Output the (x, y) coordinate of the center of the cell containing the given text.  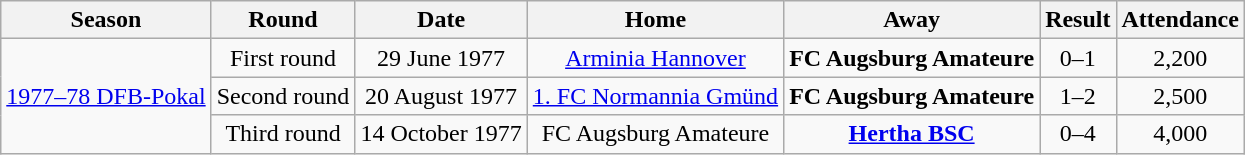
1. FC Normannia Gmünd (655, 96)
Hertha BSC (912, 134)
0–1 (1078, 58)
0–4 (1078, 134)
Arminia Hannover (655, 58)
Result (1078, 20)
Away (912, 20)
4,000 (1180, 134)
Attendance (1180, 20)
1–2 (1078, 96)
Home (655, 20)
14 October 1977 (441, 134)
Third round (283, 134)
Round (283, 20)
2,500 (1180, 96)
Season (106, 20)
29 June 1977 (441, 58)
20 August 1977 (441, 96)
2,200 (1180, 58)
1977–78 DFB-Pokal (106, 96)
Second round (283, 96)
Date (441, 20)
First round (283, 58)
